Output the [X, Y] coordinate of the center of the cell containing the given text.  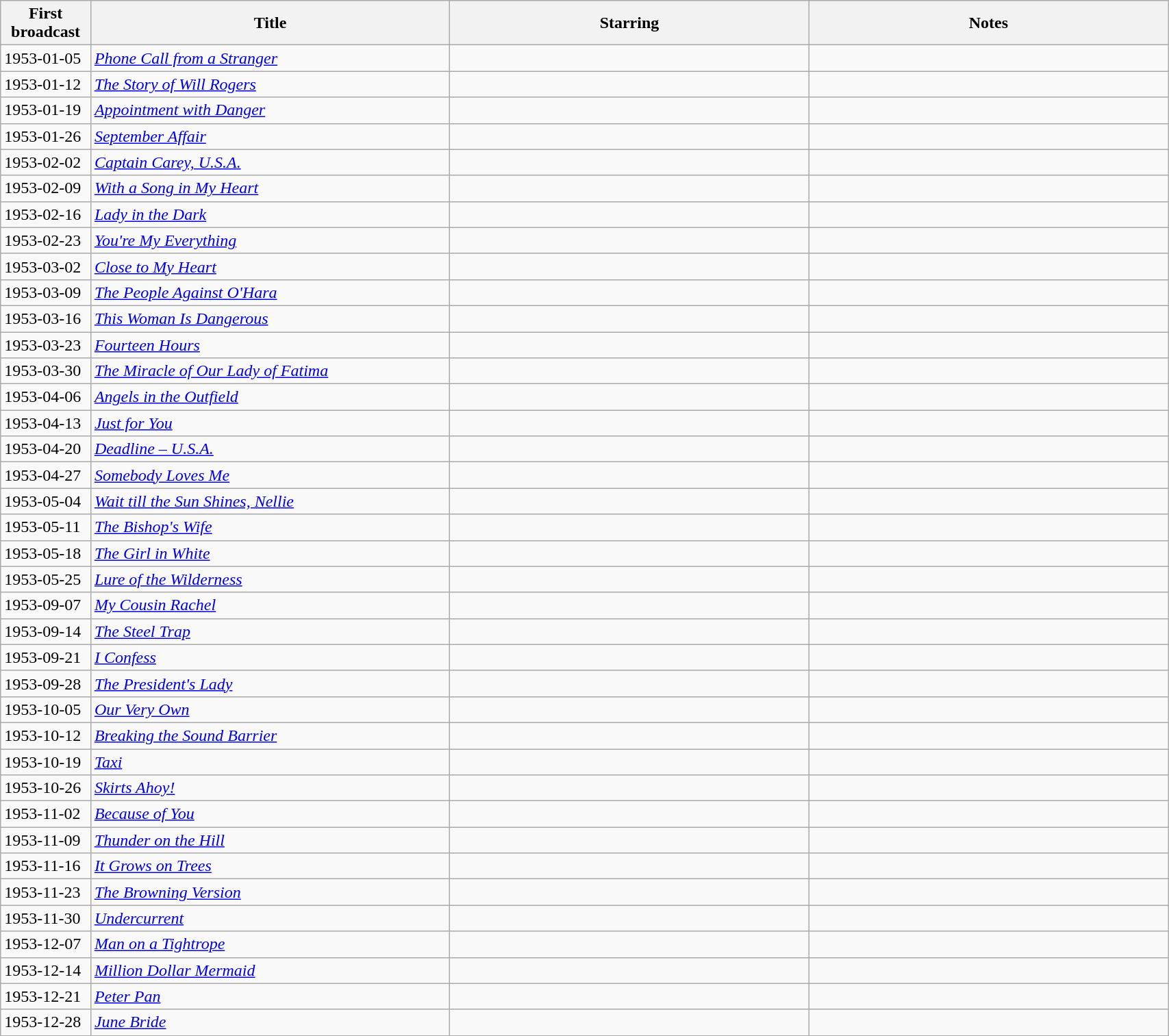
It Grows on Trees [270, 866]
1953-04-20 [46, 449]
The Girl in White [270, 553]
The President's Lady [270, 683]
Angels in the Outfield [270, 397]
1953-01-26 [46, 136]
1953-12-07 [46, 944]
Taxi [270, 762]
1953-10-05 [46, 709]
Undercurrent [270, 918]
First broadcast [46, 23]
1953-11-02 [46, 814]
Our Very Own [270, 709]
The Bishop's Wife [270, 527]
Close to My Heart [270, 266]
1953-11-23 [46, 892]
Starring [629, 23]
1953-03-16 [46, 318]
1953-05-18 [46, 553]
I Confess [270, 657]
Title [270, 23]
1953-11-16 [46, 866]
1953-10-19 [46, 762]
Million Dollar Mermaid [270, 970]
Skirts Ahoy! [270, 788]
Man on a Tightrope [270, 944]
1953-04-27 [46, 475]
With a Song in My Heart [270, 188]
Somebody Loves Me [270, 475]
Fourteen Hours [270, 344]
The Steel Trap [270, 631]
Appointment with Danger [270, 110]
1953-03-02 [46, 266]
1953-09-28 [46, 683]
Thunder on the Hill [270, 840]
1953-09-07 [46, 605]
1953-01-12 [46, 84]
September Affair [270, 136]
Lure of the Wilderness [270, 579]
1953-02-09 [46, 188]
June Bride [270, 1022]
1953-04-06 [46, 397]
1953-12-28 [46, 1022]
1953-02-02 [46, 162]
1953-01-19 [46, 110]
The Browning Version [270, 892]
Just for You [270, 423]
1953-10-12 [46, 735]
Peter Pan [270, 996]
1953-05-04 [46, 501]
1953-09-14 [46, 631]
1953-01-05 [46, 58]
1953-11-09 [46, 840]
Phone Call from a Stranger [270, 58]
Wait till the Sun Shines, Nellie [270, 501]
1953-05-25 [46, 579]
1953-10-26 [46, 788]
1953-05-11 [46, 527]
1953-12-14 [46, 970]
The People Against O'Hara [270, 292]
Captain Carey, U.S.A. [270, 162]
Deadline – U.S.A. [270, 449]
1953-03-30 [46, 371]
1953-03-09 [46, 292]
1953-02-23 [46, 240]
Lady in the Dark [270, 214]
My Cousin Rachel [270, 605]
1953-03-23 [46, 344]
1953-04-13 [46, 423]
1953-11-30 [46, 918]
1953-09-21 [46, 657]
The Story of Will Rogers [270, 84]
The Miracle of Our Lady of Fatima [270, 371]
You're My Everything [270, 240]
Notes [988, 23]
1953-02-16 [46, 214]
1953-12-21 [46, 996]
Because of You [270, 814]
Breaking the Sound Barrier [270, 735]
This Woman Is Dangerous [270, 318]
